Pinpoint the cell where the given text exists, returning its [X, Y] midpoint coordinate. 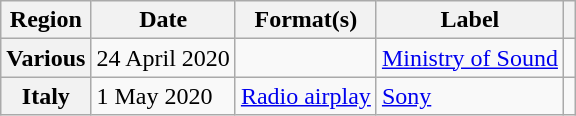
Various [46, 58]
Ministry of Sound [470, 58]
Date [163, 20]
1 May 2020 [163, 96]
Region [46, 20]
Radio airplay [306, 96]
Label [470, 20]
24 April 2020 [163, 58]
Italy [46, 96]
Format(s) [306, 20]
Sony [470, 96]
